Pinpoint the cell where the given text exists, returning its [X, Y] midpoint coordinate. 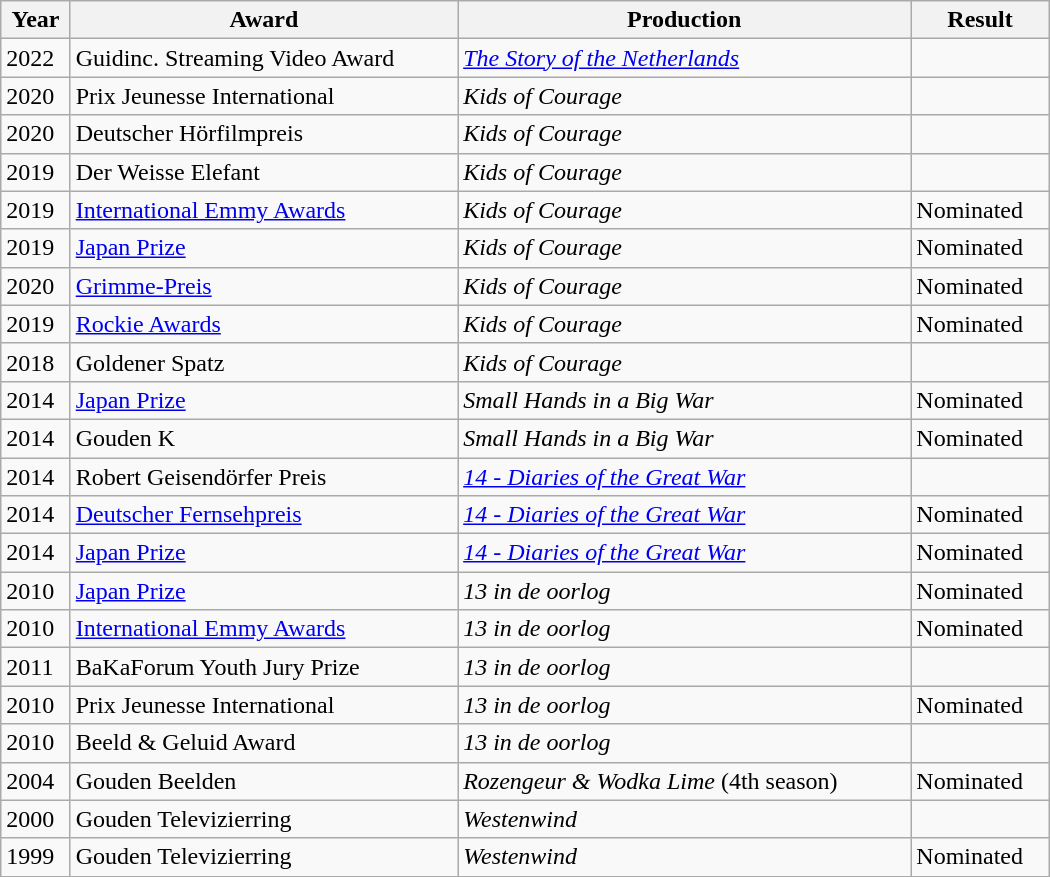
Year [36, 20]
Goldener Spatz [264, 362]
1999 [36, 857]
The Story of the Netherlands [684, 58]
Robert Geisendörfer Preis [264, 477]
Der Weisse Elefant [264, 172]
Gouden Beelden [264, 781]
Beeld & Geluid Award [264, 743]
2004 [36, 781]
Rockie Awards [264, 324]
2022 [36, 58]
BaKaForum Youth Jury Prize [264, 667]
2000 [36, 819]
Result [980, 20]
Rozengeur & Wodka Lime (4th season) [684, 781]
Deutscher Fernsehpreis [264, 515]
Gouden K [264, 438]
2018 [36, 362]
Grimme-Preis [264, 286]
Production [684, 20]
Deutscher Hörfilmpreis [264, 134]
Award [264, 20]
Guidinc. Streaming Video Award [264, 58]
2011 [36, 667]
